Identify which cell holds the provided text, then report its [x, y] central coordinate. 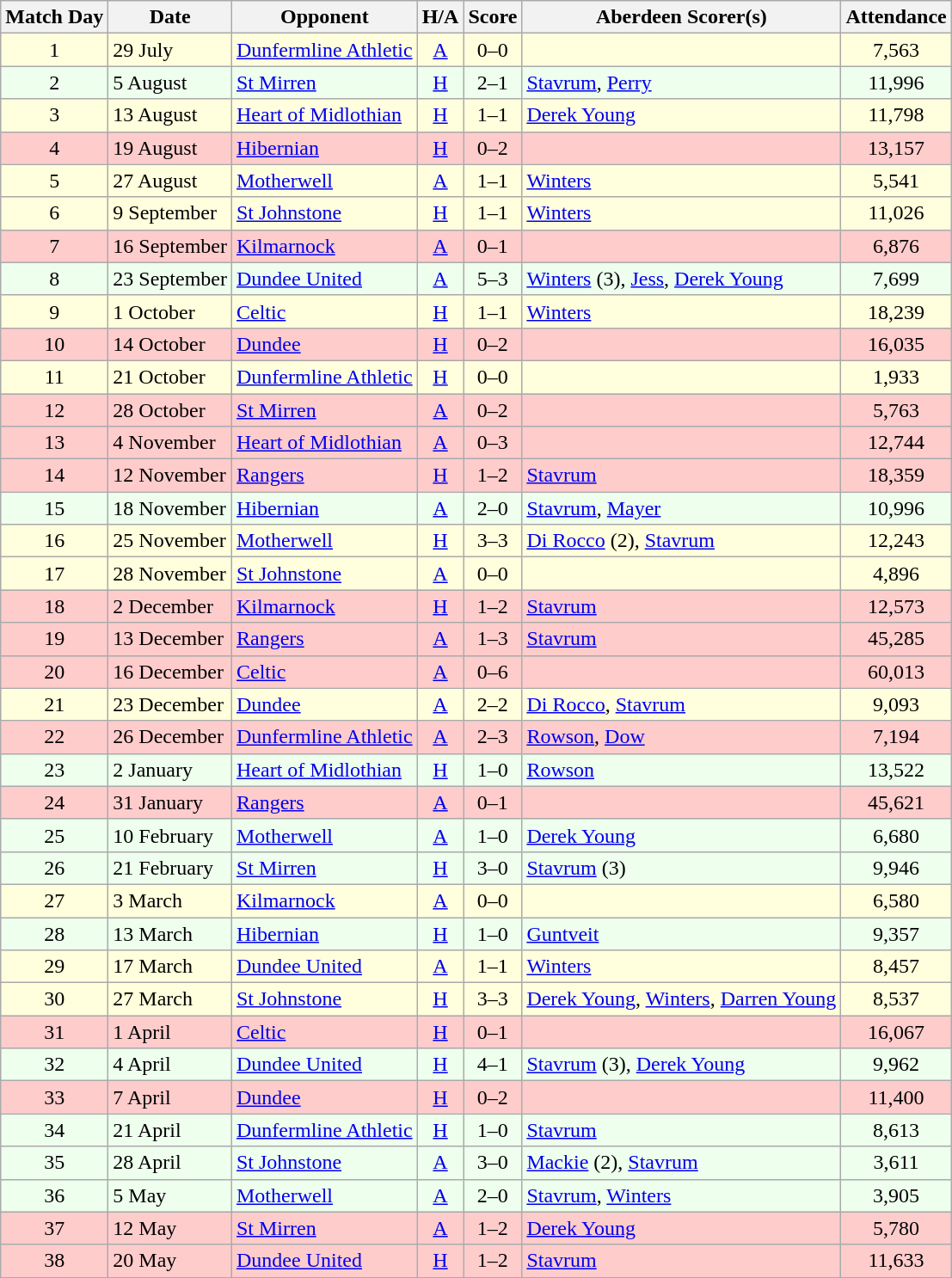
11,633 [896, 1261]
4 [55, 148]
38 [55, 1261]
31 January [170, 802]
2 [55, 83]
19 [55, 639]
17 [55, 574]
1 October [170, 311]
Stavrum, Mayer [681, 508]
Stavrum (3) [681, 868]
11,798 [896, 115]
12 November [170, 476]
3 [55, 115]
Stavrum, Perry [681, 83]
26 [55, 868]
10,996 [896, 508]
11,996 [896, 83]
19 August [170, 148]
Date [170, 17]
28 [55, 933]
16,035 [896, 344]
18 November [170, 508]
Mackie (2), Stavrum [681, 1163]
Di Rocco, Stavrum [681, 704]
Rowson, Dow [681, 737]
9,962 [896, 1065]
60,013 [896, 672]
7 April [170, 1097]
4 April [170, 1065]
34 [55, 1130]
11,400 [896, 1097]
5,541 [896, 181]
17 March [170, 967]
Rowson [681, 770]
23 December [170, 704]
27 [55, 900]
Match Day [55, 17]
1,933 [896, 377]
4–1 [493, 1065]
7,563 [896, 50]
28 November [170, 574]
16,067 [896, 1032]
0–6 [493, 672]
8,537 [896, 999]
11,026 [896, 213]
14 [55, 476]
45,621 [896, 802]
Attendance [896, 17]
Aberdeen Scorer(s) [681, 17]
10 [55, 344]
21 [55, 704]
2 December [170, 606]
13 [55, 443]
H/A [440, 17]
13,522 [896, 770]
45,285 [896, 639]
3,611 [896, 1163]
12,744 [896, 443]
7,194 [896, 737]
12 [55, 410]
13 December [170, 639]
24 [55, 802]
15 [55, 508]
37 [55, 1228]
13 March [170, 933]
8 [55, 279]
5 August [170, 83]
26 December [170, 737]
29 July [170, 50]
6 [55, 213]
36 [55, 1195]
3 March [170, 900]
0–3 [493, 443]
4,896 [896, 574]
31 [55, 1032]
6,580 [896, 900]
9 September [170, 213]
Score [493, 17]
27 August [170, 181]
23 September [170, 279]
7,699 [896, 279]
1 [55, 50]
18,359 [896, 476]
5,763 [896, 410]
20 [55, 672]
16 September [170, 246]
30 [55, 999]
28 October [170, 410]
8,613 [896, 1130]
3,905 [896, 1195]
9,093 [896, 704]
21 February [170, 868]
35 [55, 1163]
32 [55, 1065]
2–1 [493, 83]
Derek Young, Winters, Darren Young [681, 999]
23 [55, 770]
5 May [170, 1195]
Di Rocco (2), Stavrum [681, 541]
13,157 [896, 148]
6,876 [896, 246]
21 April [170, 1130]
4 November [170, 443]
Guntveit [681, 933]
5 [55, 181]
14 October [170, 344]
9,357 [896, 933]
20 May [170, 1261]
5,780 [896, 1228]
27 March [170, 999]
2 January [170, 770]
6,680 [896, 835]
12 May [170, 1228]
33 [55, 1097]
2–3 [493, 737]
25 November [170, 541]
9 [55, 311]
1–3 [493, 639]
18 [55, 606]
Stavrum, Winters [681, 1195]
1 April [170, 1032]
28 April [170, 1163]
16 December [170, 672]
9,946 [896, 868]
10 February [170, 835]
21 October [170, 377]
18,239 [896, 311]
Opponent [324, 17]
16 [55, 541]
5–3 [493, 279]
7 [55, 246]
13 August [170, 115]
22 [55, 737]
12,573 [896, 606]
29 [55, 967]
Winters (3), Jess, Derek Young [681, 279]
2–2 [493, 704]
8,457 [896, 967]
12,243 [896, 541]
Stavrum (3), Derek Young [681, 1065]
11 [55, 377]
25 [55, 835]
